Return the [X, Y] coordinate for the center point of the cell that contains the specified text.  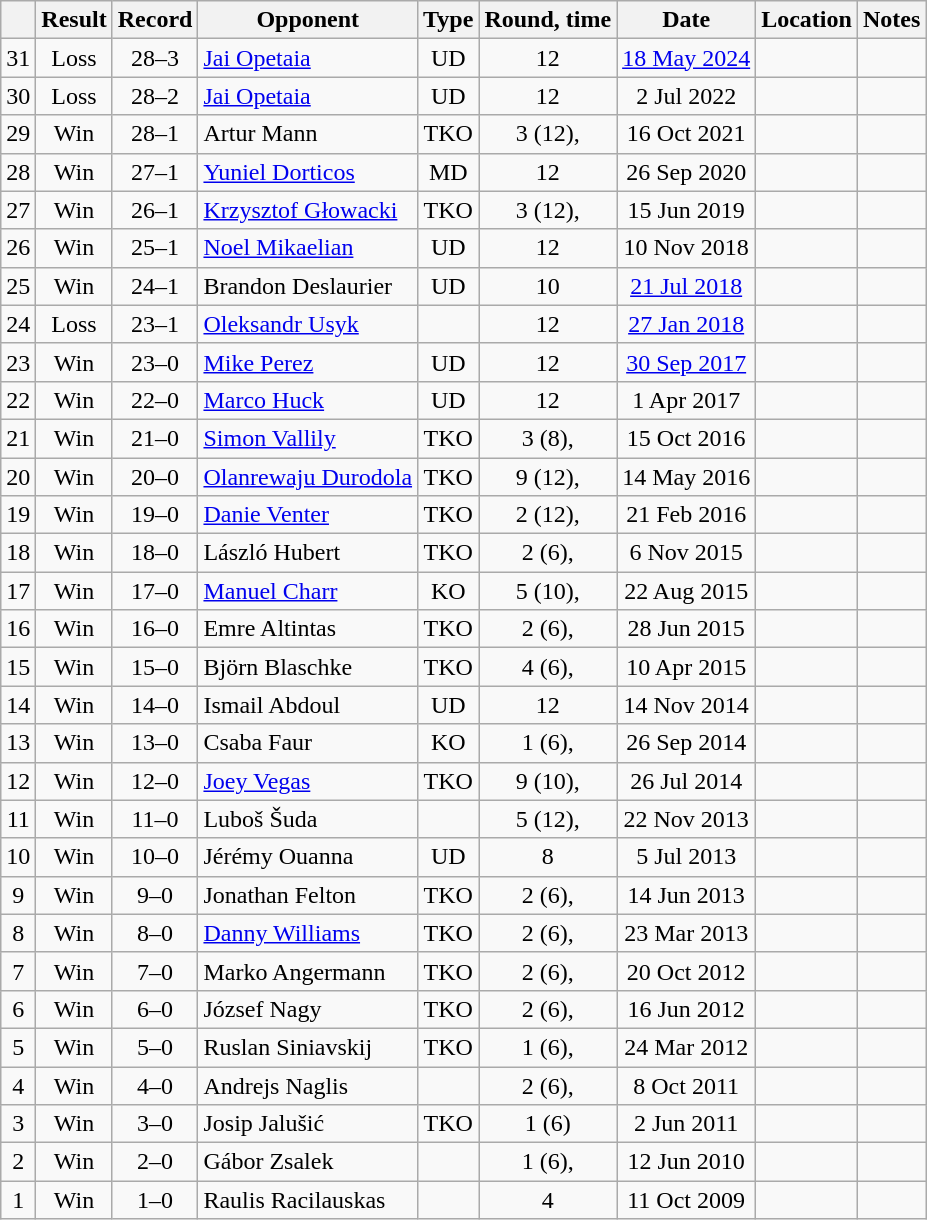
27 [18, 210]
22 Aug 2015 [686, 591]
Josip Jalušić [308, 1124]
14 Jun 2013 [686, 895]
1 (6) [548, 1124]
1–0 [155, 1200]
21 Jul 2018 [686, 286]
Type [448, 20]
26 Jul 2014 [686, 781]
15 [18, 667]
16 [18, 629]
19 [18, 515]
2–0 [155, 1162]
15 Oct 2016 [686, 438]
2 [18, 1162]
Björn Blaschke [308, 667]
Luboš Šuda [308, 819]
László Hubert [308, 553]
Opponent [308, 20]
22–0 [155, 400]
Artur Mann [308, 134]
18 [18, 553]
22 [18, 400]
József Nagy [308, 1009]
15–0 [155, 667]
17–0 [155, 591]
16–0 [155, 629]
8 Oct 2011 [686, 1085]
18 May 2024 [686, 58]
Brandon Deslaurier [308, 286]
28–3 [155, 58]
23 Mar 2013 [686, 933]
28 [18, 172]
Round, time [548, 20]
23–0 [155, 362]
20–0 [155, 477]
26 Sep 2014 [686, 743]
14 Nov 2014 [686, 705]
20 Oct 2012 [686, 971]
10 Apr 2015 [686, 667]
14–0 [155, 705]
9 (10), [548, 781]
15 Jun 2019 [686, 210]
26 Sep 2020 [686, 172]
5 (12), [548, 819]
6 Nov 2015 [686, 553]
28–1 [155, 134]
5 Jul 2013 [686, 857]
21 [18, 438]
23–1 [155, 324]
29 [18, 134]
24–1 [155, 286]
Yuniel Dorticos [308, 172]
6–0 [155, 1009]
Andrejs Naglis [308, 1085]
Krzysztof Głowacki [308, 210]
6 [18, 1009]
31 [18, 58]
14 [18, 705]
MD [448, 172]
12–0 [155, 781]
Csaba Faur [308, 743]
Simon Vallily [308, 438]
7–0 [155, 971]
Danie Venter [308, 515]
3 (8), [548, 438]
Gábor Zsalek [308, 1162]
28 Jun 2015 [686, 629]
23 [18, 362]
4–0 [155, 1085]
22 Nov 2013 [686, 819]
20 [18, 477]
2 (12), [548, 515]
11 Oct 2009 [686, 1200]
Result [74, 20]
Manuel Charr [308, 591]
28–2 [155, 96]
1 Apr 2017 [686, 400]
Ismail Abdoul [308, 705]
5–0 [155, 1047]
Olanrewaju Durodola [308, 477]
Jonathan Felton [308, 895]
21 Feb 2016 [686, 515]
16 Jun 2012 [686, 1009]
21–0 [155, 438]
Record [155, 20]
7 [18, 971]
Ruslan Siniavskij [308, 1047]
Location [807, 20]
14 May 2016 [686, 477]
13–0 [155, 743]
26 [18, 248]
Mike Perez [308, 362]
Danny Williams [308, 933]
24 [18, 324]
8–0 [155, 933]
12 Jun 2010 [686, 1162]
9 (12), [548, 477]
25–1 [155, 248]
11 [18, 819]
11–0 [155, 819]
3 [18, 1124]
10–0 [155, 857]
27–1 [155, 172]
9–0 [155, 895]
30 Sep 2017 [686, 362]
Raulis Racilauskas [308, 1200]
5 [18, 1047]
Emre Altintas [308, 629]
Oleksandr Usyk [308, 324]
10 Nov 2018 [686, 248]
9 [18, 895]
Marco Huck [308, 400]
18–0 [155, 553]
1 [18, 1200]
24 Mar 2012 [686, 1047]
Joey Vegas [308, 781]
2 Jul 2022 [686, 96]
5 (10), [548, 591]
Marko Angermann [308, 971]
Jérémy Ouanna [308, 857]
25 [18, 286]
27 Jan 2018 [686, 324]
26–1 [155, 210]
16 Oct 2021 [686, 134]
30 [18, 96]
Date [686, 20]
17 [18, 591]
19–0 [155, 515]
Noel Mikaelian [308, 248]
4 (6), [548, 667]
3–0 [155, 1124]
Notes [891, 20]
2 Jun 2011 [686, 1124]
13 [18, 743]
